Search for the cell housing the specified text and yield its [x, y] center coordinate. 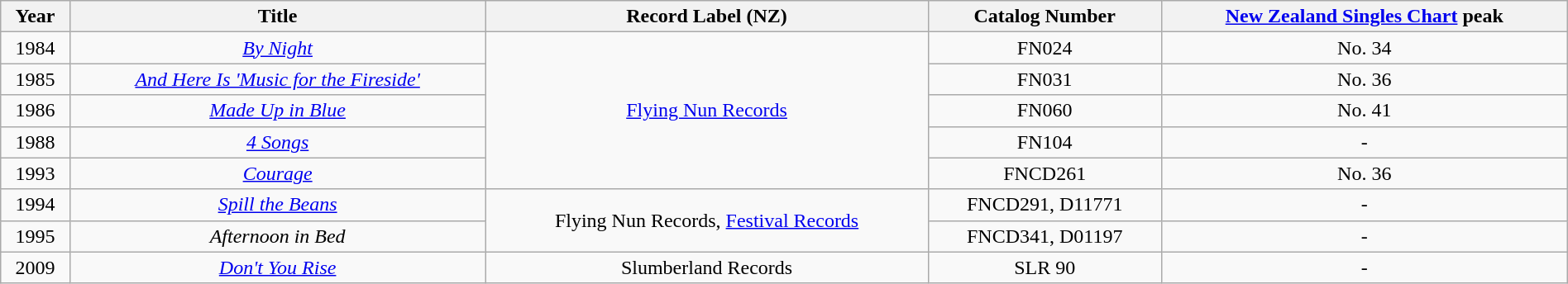
FN060 [1045, 111]
2009 [36, 267]
1995 [36, 236]
Record Label (NZ) [706, 17]
1994 [36, 205]
Slumberland Records [706, 267]
SLR 90 [1045, 267]
FNCD341, D01197 [1045, 236]
Flying Nun Records [706, 111]
New Zealand Singles Chart peak [1365, 17]
Don't You Rise [278, 267]
Flying Nun Records, Festival Records [706, 220]
No. 41 [1365, 111]
1993 [36, 173]
Courage [278, 173]
1985 [36, 79]
Made Up in Blue [278, 111]
Catalog Number [1045, 17]
Title [278, 17]
FN031 [1045, 79]
And Here Is 'Music for the Fireside' [278, 79]
1986 [36, 111]
Afternoon in Bed [278, 236]
FN104 [1045, 142]
Year [36, 17]
FNCD261 [1045, 173]
FN024 [1045, 48]
Spill the Beans [278, 205]
1984 [36, 48]
FNCD291, D11771 [1045, 205]
By Night [278, 48]
4 Songs [278, 142]
No. 34 [1365, 48]
1988 [36, 142]
